For the text-containing cell, return its midpoint in [X, Y] coordinate format. 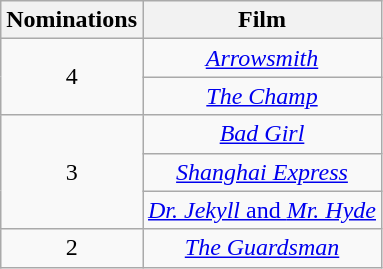
3 [72, 172]
Arrowsmith [262, 58]
Nominations [72, 20]
4 [72, 77]
The Guardsman [262, 248]
Dr. Jekyll and Mr. Hyde [262, 210]
2 [72, 248]
Bad Girl [262, 134]
Film [262, 20]
The Champ [262, 96]
Shanghai Express [262, 172]
